Find where the given text appears and provide that cell's center as (X, Y) coordinate. 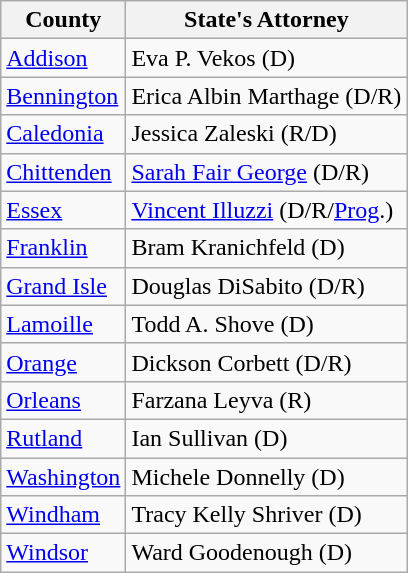
Ian Sullivan (D) (266, 438)
Tracy Kelly Shriver (D) (266, 515)
Rutland (64, 438)
Addison (64, 58)
County (64, 20)
Windham (64, 515)
Lamoille (64, 324)
Dickson Corbett (D/R) (266, 362)
Chittenden (64, 172)
Franklin (64, 248)
Sarah Fair George (D/R) (266, 172)
Michele Donnelly (D) (266, 477)
Windsor (64, 553)
Eva P. Vekos (D) (266, 58)
Ward Goodenough (D) (266, 553)
Orange (64, 362)
Washington (64, 477)
Caledonia (64, 134)
Grand Isle (64, 286)
Vincent Illuzzi (D/R/Prog.) (266, 210)
Essex (64, 210)
Orleans (64, 400)
Todd A. Shove (D) (266, 324)
Jessica Zaleski (R/D) (266, 134)
Bram Kranichfeld (D) (266, 248)
Douglas DiSabito (D/R) (266, 286)
Erica Albin Marthage (D/R) (266, 96)
State's Attorney (266, 20)
Farzana Leyva (R) (266, 400)
Bennington (64, 96)
